Provide the (x, y) coordinate of the cell's center where the given text is located.  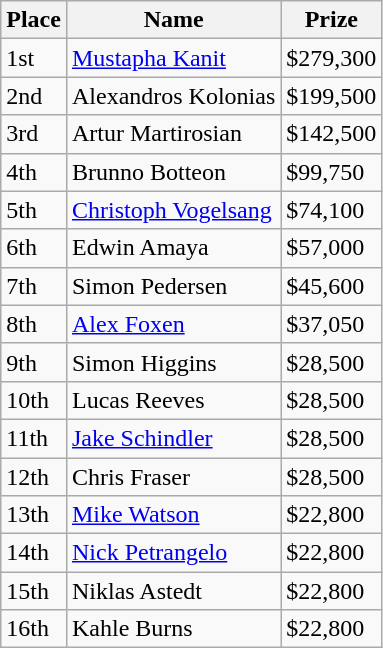
4th (34, 172)
7th (34, 286)
14th (34, 553)
Mike Watson (173, 515)
$199,500 (332, 96)
Simon Higgins (173, 362)
Kahle Burns (173, 629)
15th (34, 591)
Mustapha Kanit (173, 58)
$99,750 (332, 172)
11th (34, 438)
$142,500 (332, 134)
13th (34, 515)
Alexandros Kolonias (173, 96)
10th (34, 400)
$279,300 (332, 58)
Edwin Amaya (173, 248)
3rd (34, 134)
Niklas Astedt (173, 591)
1st (34, 58)
Place (34, 20)
Prize (332, 20)
$37,050 (332, 324)
Christoph Vogelsang (173, 210)
$57,000 (332, 248)
Alex Foxen (173, 324)
8th (34, 324)
16th (34, 629)
$74,100 (332, 210)
Chris Fraser (173, 477)
$45,600 (332, 286)
Lucas Reeves (173, 400)
5th (34, 210)
Artur Martirosian (173, 134)
6th (34, 248)
Name (173, 20)
12th (34, 477)
Nick Petrangelo (173, 553)
Brunno Botteon (173, 172)
Simon Pedersen (173, 286)
Jake Schindler (173, 438)
9th (34, 362)
2nd (34, 96)
